Scan for the cell matching the given text and deliver its (X, Y) coordinate at center. 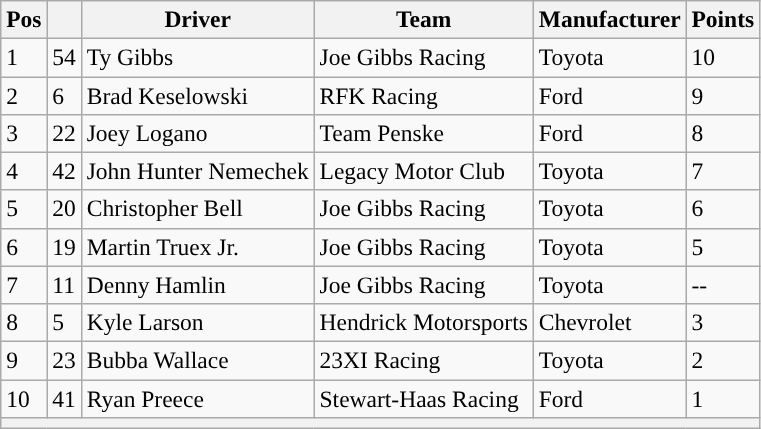
42 (64, 171)
RFK Racing (424, 95)
Joey Logano (198, 133)
Ty Gibbs (198, 57)
54 (64, 57)
Denny Hamlin (198, 285)
Kyle Larson (198, 322)
20 (64, 209)
Bubba Wallace (198, 360)
Driver (198, 19)
11 (64, 285)
-- (723, 285)
23XI Racing (424, 360)
John Hunter Nemechek (198, 171)
Martin Truex Jr. (198, 247)
Team Penske (424, 133)
Brad Keselowski (198, 95)
Christopher Bell (198, 209)
Legacy Motor Club (424, 171)
22 (64, 133)
Hendrick Motorsports (424, 322)
Ryan Preece (198, 398)
Chevrolet (610, 322)
41 (64, 398)
Stewart-Haas Racing (424, 398)
4 (24, 171)
19 (64, 247)
Manufacturer (610, 19)
Points (723, 19)
23 (64, 360)
Team (424, 19)
Pos (24, 19)
